Detect which cell encompasses the target text, then output its [x, y] center coordinate. 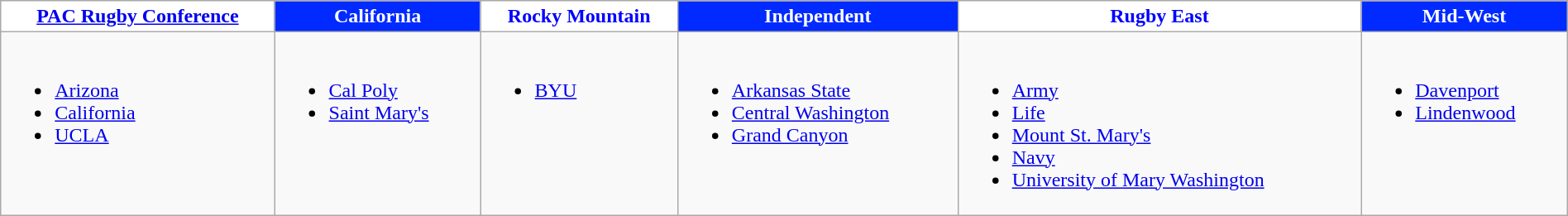
Arkansas StateCentral WashingtonGrand Canyon [817, 124]
ArmyLifeMount St. Mary'sNavyUniversity of Mary Washington [1159, 124]
ArizonaCaliforniaUCLA [137, 124]
Independent [817, 17]
DavenportLindenwood [1465, 124]
PAC Rugby Conference [137, 17]
BYU [579, 124]
Rugby East [1159, 17]
Mid-West [1465, 17]
Cal PolySaint Mary's [377, 124]
Rocky Mountain [579, 17]
California [377, 17]
